Pinpoint the cell where the given text exists, returning its [x, y] midpoint coordinate. 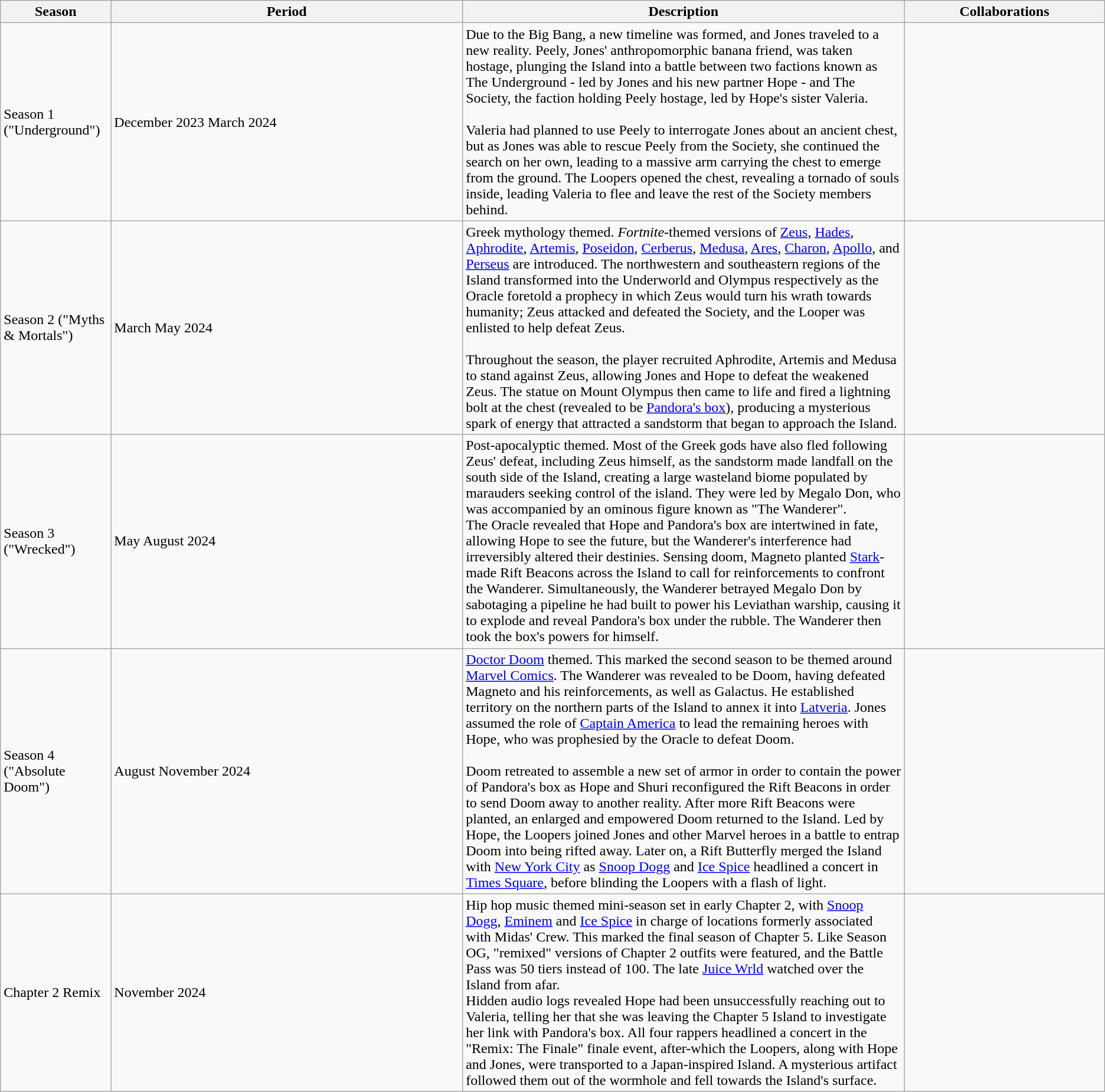
Season 4 ("Absolute Doom") [55, 771]
Period [287, 12]
Collaborations [1005, 12]
Description [684, 12]
Season 1 ("Underground") [55, 122]
December 2023 March 2024 [287, 122]
August November 2024 [287, 771]
March May 2024 [287, 328]
Season [55, 12]
Season 3 ("Wrecked") [55, 541]
Chapter 2 Remix [55, 993]
November 2024 [287, 993]
Season 2 ("Myths & Mortals") [55, 328]
May August 2024 [287, 541]
